Return [X, Y] of the center of cell containing provided text 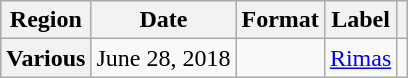
Rimas [360, 58]
Region [46, 20]
Label [360, 20]
Various [46, 58]
June 28, 2018 [164, 58]
Date [164, 20]
Format [280, 20]
